For the text-containing cell, return its midpoint in [X, Y] coordinate format. 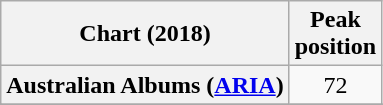
72 [335, 85]
Peakposition [335, 34]
Australian Albums (ARIA) [145, 85]
Chart (2018) [145, 34]
